Return (X, Y) of the center of cell containing provided text 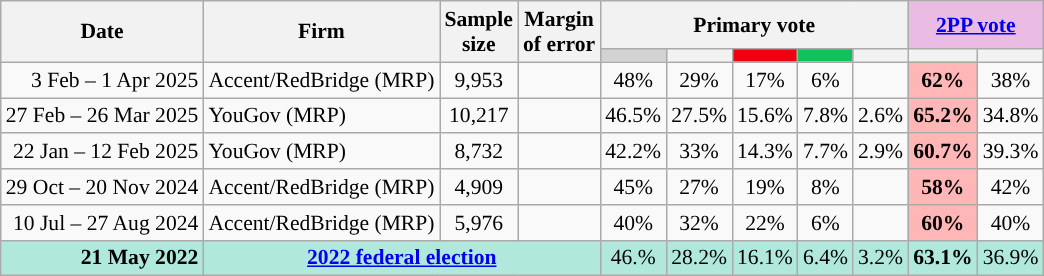
22% (765, 223)
14.3% (765, 152)
16.1% (765, 258)
29% (699, 80)
10 Jul – 27 Aug 2024 (102, 223)
22 Jan – 12 Feb 2025 (102, 152)
33% (699, 152)
48% (633, 80)
42% (1011, 187)
36.9% (1011, 258)
28.2% (699, 258)
34.8% (1011, 116)
4,909 (479, 187)
46.% (633, 258)
27 Feb – 26 Mar 2025 (102, 116)
2.9% (880, 152)
2022 federal election (402, 258)
10,217 (479, 116)
Primary vote (754, 25)
46.5% (633, 116)
29 Oct – 20 Nov 2024 (102, 187)
27% (699, 187)
7.8% (826, 116)
65.2% (942, 116)
Date (102, 32)
Samplesize (479, 32)
58% (942, 187)
7.7% (826, 152)
17% (765, 80)
2.6% (880, 116)
45% (633, 187)
Marginof error (559, 32)
8% (826, 187)
63.1% (942, 258)
6.4% (826, 258)
62% (942, 80)
19% (765, 187)
60% (942, 223)
21 May 2022 (102, 258)
15.6% (765, 116)
8,732 (479, 152)
3 Feb – 1 Apr 2025 (102, 80)
32% (699, 223)
39.3% (1011, 152)
3.2% (880, 258)
5,976 (479, 223)
42.2% (633, 152)
Firm (321, 32)
38% (1011, 80)
27.5% (699, 116)
60.7% (942, 152)
2PP vote (976, 25)
9,953 (479, 80)
